Capture the cell that displays the provided text and extract its (x, y) central coordinate. 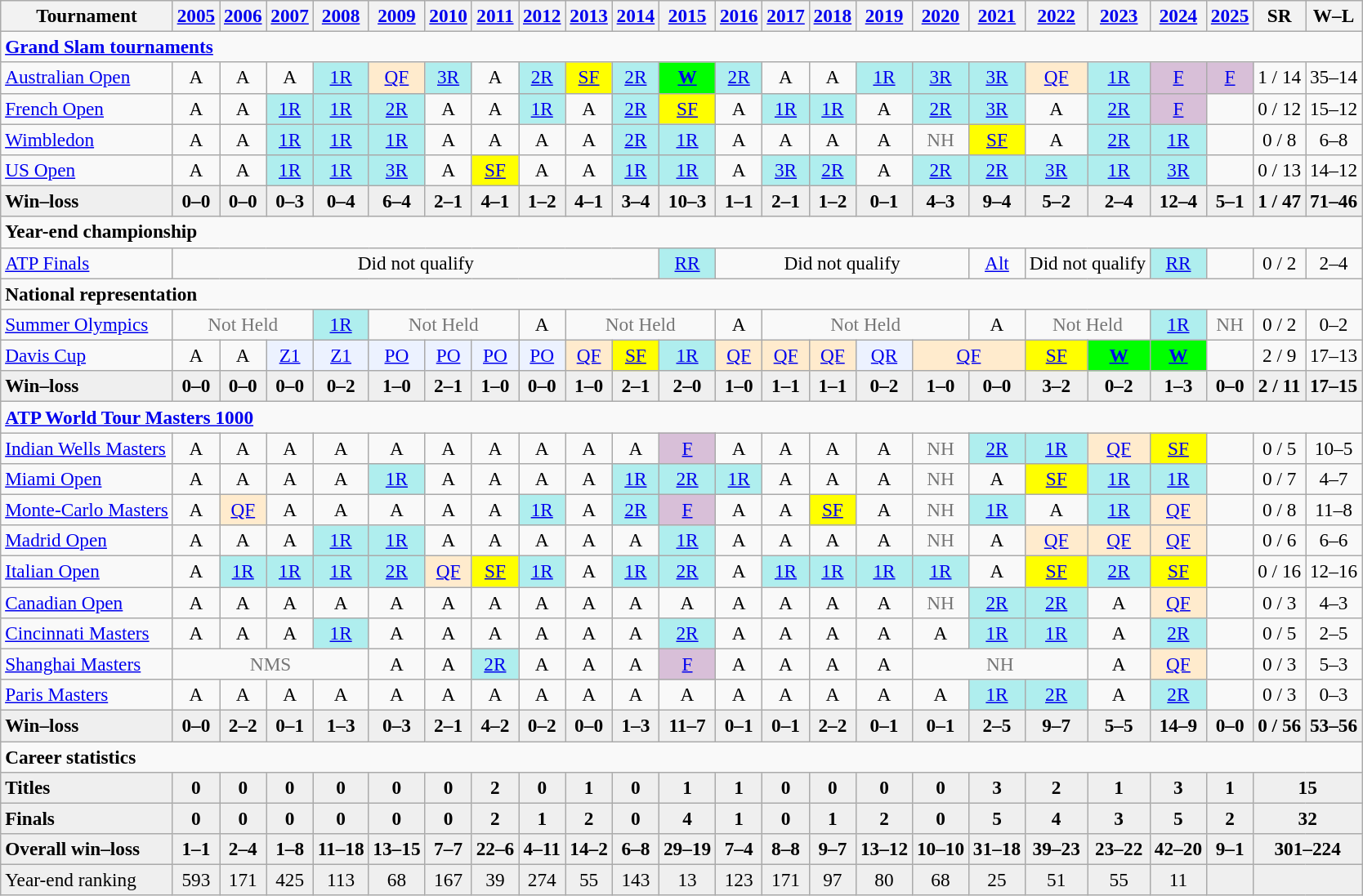
1 / 47 (1280, 201)
Cincinnati Masters (87, 633)
Madrid Open (87, 541)
4–7 (1334, 479)
2018 (832, 16)
17–13 (1334, 355)
W–L (1334, 16)
Overall win–loss (87, 849)
Davis Cup (87, 355)
39 (495, 880)
2023 (1119, 16)
Year-end ranking (87, 880)
5–1 (1229, 201)
Titles (87, 787)
Alt (997, 263)
0 / 16 (1280, 571)
80 (884, 880)
0 / 7 (1280, 479)
2011 (495, 16)
Indian Wells Masters (87, 448)
167 (448, 880)
0–4 (341, 201)
51 (1056, 880)
5–2 (1056, 201)
Tournament (87, 16)
42–20 (1178, 849)
4–11 (543, 849)
593 (196, 880)
0 / 12 (1280, 109)
Italian Open (87, 571)
5–3 (1334, 664)
11–8 (1334, 510)
10–10 (940, 849)
2010 (448, 16)
US Open (87, 170)
Canadian Open (87, 602)
2009 (397, 16)
14–12 (1334, 170)
9–4 (997, 201)
10–5 (1334, 448)
0 / 13 (1280, 170)
12–4 (1178, 201)
15–12 (1334, 109)
6–4 (397, 201)
13 (688, 880)
0 / 6 (1280, 541)
4–2 (495, 725)
12–16 (1334, 571)
Miami Open (87, 479)
2017 (786, 16)
Wimbledon (87, 139)
2007 (289, 16)
Grand Slam tournaments (681, 47)
3–2 (1056, 386)
97 (832, 880)
2014 (636, 16)
25 (997, 880)
NMS (270, 664)
301–224 (1307, 849)
10–3 (688, 201)
1 / 14 (1280, 78)
2005 (196, 16)
National representation (681, 293)
9–1 (1229, 849)
2016 (739, 16)
2012 (543, 16)
0 / 56 (1280, 725)
11–18 (341, 849)
2024 (1178, 16)
53–56 (1334, 725)
Year-end championship (681, 232)
11 (1178, 880)
QR (884, 355)
2022 (1056, 16)
SR (1280, 16)
2008 (341, 16)
29–19 (688, 849)
7–4 (739, 849)
39–23 (1056, 849)
11–7 (688, 725)
2020 (940, 16)
Australian Open (87, 78)
14–9 (1178, 725)
13–15 (397, 849)
31–18 (997, 849)
Paris Masters (87, 694)
Shanghai Masters (87, 664)
2 / 11 (1280, 386)
425 (289, 880)
3–4 (636, 201)
14–2 (588, 849)
2006 (244, 16)
1–8 (289, 849)
Finals (87, 818)
8–8 (786, 849)
Summer Olympics (87, 324)
2021 (997, 16)
22–6 (495, 849)
2 / 9 (1280, 355)
French Open (87, 109)
17–15 (1334, 386)
35–14 (1334, 78)
23–22 (1119, 849)
6–6 (1334, 541)
7–7 (448, 849)
Monte-Carlo Masters (87, 510)
ATP Finals (87, 263)
Career statistics (681, 756)
71–46 (1334, 201)
2025 (1229, 16)
274 (543, 880)
113 (341, 880)
123 (739, 880)
ATP World Tour Masters 1000 (681, 417)
2–0 (688, 386)
2015 (688, 16)
5–5 (1119, 725)
143 (636, 880)
13–12 (884, 849)
2013 (588, 16)
2019 (884, 16)
32 (1307, 818)
15 (1307, 787)
